Find where the given text appears and provide that cell's center as (x, y) coordinate. 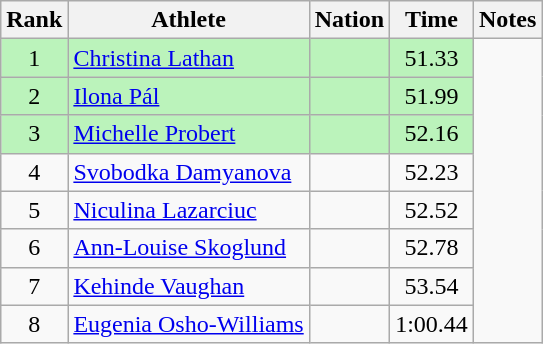
Nation (349, 20)
Svobodka Damyanova (188, 172)
5 (34, 210)
6 (34, 248)
3 (34, 134)
52.16 (432, 134)
Christina Lathan (188, 58)
Athlete (188, 20)
7 (34, 286)
Rank (34, 20)
51.99 (432, 96)
52.78 (432, 248)
Eugenia Osho-Williams (188, 324)
Time (432, 20)
Notes (507, 20)
4 (34, 172)
52.23 (432, 172)
Kehinde Vaughan (188, 286)
1:00.44 (432, 324)
Michelle Probert (188, 134)
Niculina Lazarciuc (188, 210)
53.54 (432, 286)
8 (34, 324)
Ilona Pál (188, 96)
Ann-Louise Skoglund (188, 248)
1 (34, 58)
51.33 (432, 58)
2 (34, 96)
52.52 (432, 210)
